Capture the cell that displays the provided text and extract its [X, Y] central coordinate. 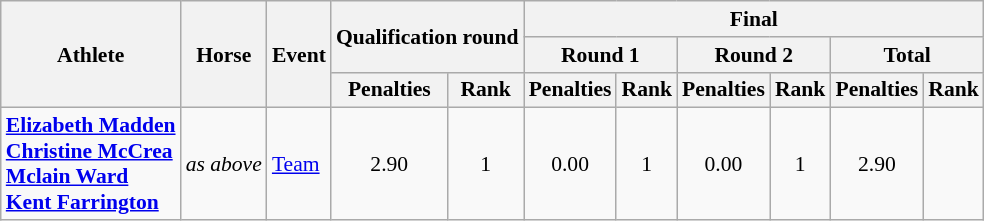
Total [906, 55]
Team [299, 164]
Round 1 [600, 55]
Horse [224, 54]
Round 2 [754, 55]
Final [754, 19]
Event [299, 54]
Elizabeth MaddenChristine McCreaMclain WardKent Farrington [91, 164]
Qualification round [428, 36]
Athlete [91, 54]
as above [224, 164]
